Detect which cell encompasses the target text, then output its [x, y] center coordinate. 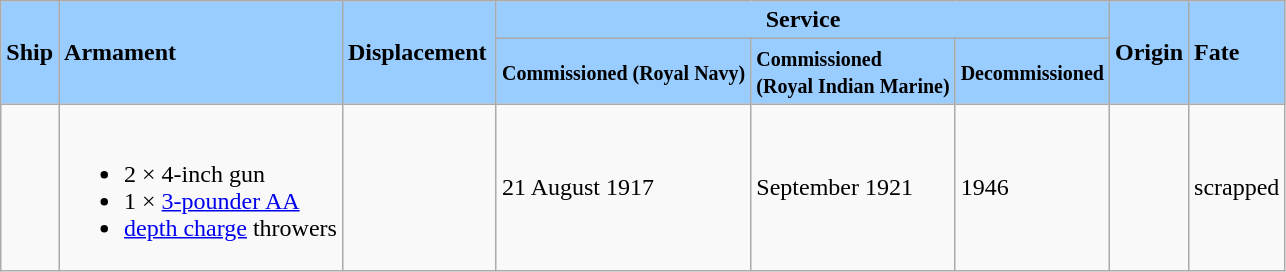
2 × 4-inch gun1 × 3-pounder AAdepth charge throwers [201, 188]
Armament [201, 52]
Decommissioned [1032, 72]
Commissioned(Royal Indian Marine) [853, 72]
21 August 1917 [623, 188]
Commissioned (Royal Navy) [623, 72]
September 1921 [853, 188]
Origin [1148, 52]
Ship [30, 52]
Fate [1237, 52]
scrapped [1237, 188]
1946 [1032, 188]
Displacement [419, 52]
Service [802, 20]
